Extract the [x, y] coordinate from the center of the cell holding the provided text.  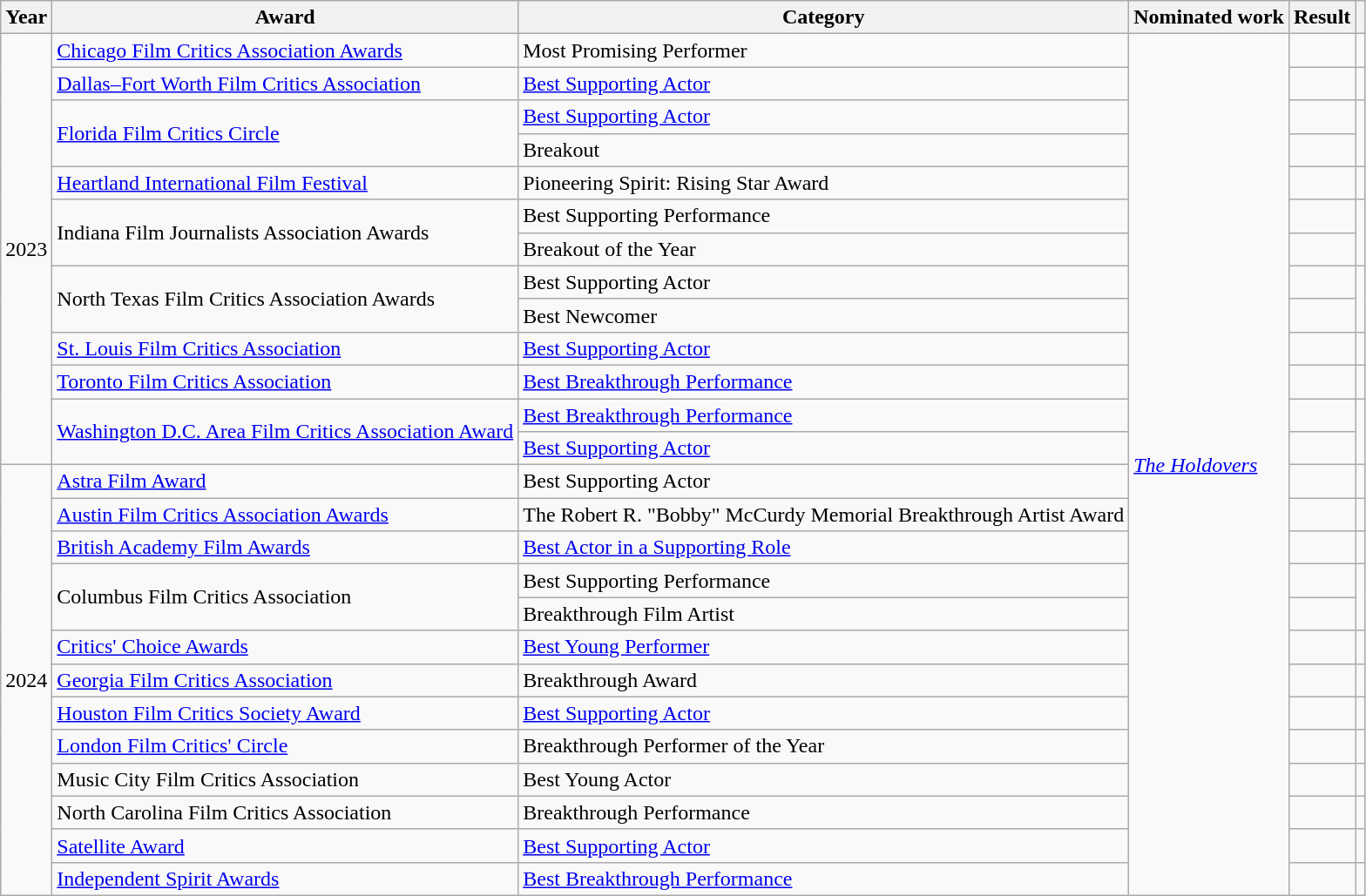
Satellite Award [286, 845]
Nominated work [1209, 17]
North Carolina Film Critics Association [286, 812]
Toronto Film Critics Association [286, 381]
Breakthrough Performer of the Year [824, 746]
Category [824, 17]
The Holdovers [1209, 465]
Florida Film Critics Circle [286, 133]
Astra Film Award [286, 482]
Heartland International Film Festival [286, 183]
Austin Film Critics Association Awards [286, 515]
2024 [26, 681]
Year [26, 17]
Chicago Film Critics Association Awards [286, 51]
Breakthrough Performance [824, 812]
Breakout of the Year [824, 249]
Most Promising Performer [824, 51]
Pioneering Spirit: Rising Star Award [824, 183]
Georgia Film Critics Association [286, 680]
Critics' Choice Awards [286, 647]
Best Young Actor [824, 779]
British Academy Film Awards [286, 548]
Independent Spirit Awards [286, 879]
Washington D.C. Area Film Critics Association Award [286, 432]
Best Actor in a Supporting Role [824, 548]
Best Newcomer [824, 315]
The Robert R. "Bobby" McCurdy Memorial Breakthrough Artist Award [824, 515]
Breakthrough Film Artist [824, 614]
London Film Critics' Circle [286, 746]
2023 [26, 249]
Result [1322, 17]
Award [286, 17]
Breakout [824, 150]
Music City Film Critics Association [286, 779]
St. Louis Film Critics Association [286, 348]
Best Young Performer [824, 647]
Columbus Film Critics Association [286, 597]
Breakthrough Award [824, 680]
Dallas–Fort Worth Film Critics Association [286, 84]
North Texas Film Critics Association Awards [286, 299]
Indiana Film Journalists Association Awards [286, 232]
Houston Film Critics Society Award [286, 713]
